Determine the [x, y] coordinate at the center of the cell enclosing the given text.  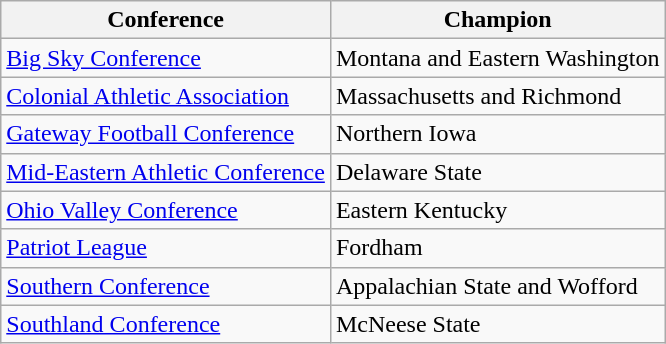
McNeese State [498, 324]
Mid-Eastern Athletic Conference [166, 172]
Colonial Athletic Association [166, 96]
Delaware State [498, 172]
Champion [498, 20]
Fordham [498, 248]
Patriot League [166, 248]
Northern Iowa [498, 134]
Appalachian State and Wofford [498, 286]
Eastern Kentucky [498, 210]
Conference [166, 20]
Massachusetts and Richmond [498, 96]
Gateway Football Conference [166, 134]
Ohio Valley Conference [166, 210]
Southern Conference [166, 286]
Big Sky Conference [166, 58]
Montana and Eastern Washington [498, 58]
Southland Conference [166, 324]
